Extract the [x, y] coordinate from the center of the cell holding the provided text.  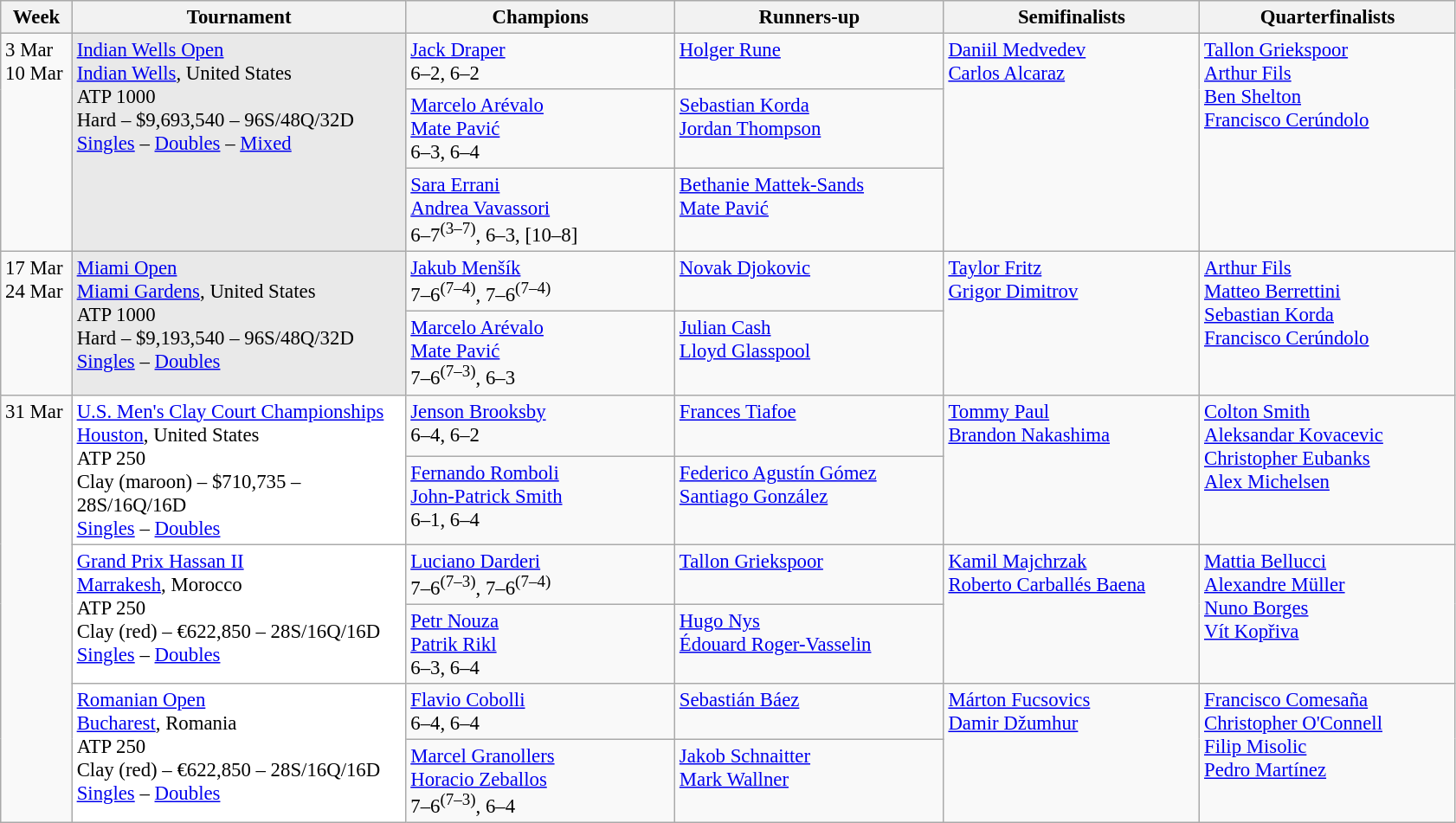
Champions [540, 17]
Flavio Cobolli 6–4, 6–4 [540, 711]
Fernando Romboli John-Patrick Smith 6–1, 6–4 [540, 500]
Kamil Majchrzak Roberto Carballés Baena [1072, 614]
17 Mar24 Mar [36, 324]
Indian Wells OpenIndian Wells, United StatesATP 1000Hard – $9,693,540 – 96S/48Q/32DSingles – Doubles – Mixed [239, 143]
Jack Draper 6–2, 6–2 [540, 62]
Luciano Darderi 7–6(7–3), 7–6(7–4) [540, 575]
Marcelo Arévalo Mate Pavić 6–3, 6–4 [540, 129]
Runners-up [810, 17]
Jakob Schnaitter Mark Wallner [810, 781]
Mattia Bellucci Alexandre Müller Nuno Borges Vít Kopřiva [1328, 614]
Holger Rune [810, 62]
Tallon Griekspoor [810, 575]
Tommy Paul Brandon Nakashima [1072, 469]
U.S. Men's Clay Court ChampionshipsHouston, United StatesATP 250Clay (maroon) – $710,735 – 28S/16Q/16DSingles – Doubles [239, 469]
Bethanie Mattek-Sands Mate Pavić [810, 210]
Sebastian Korda Jordan Thompson [810, 129]
3 Mar10 Mar [36, 143]
Sebastián Báez [810, 711]
Daniil Medvedev Carlos Alcaraz [1072, 143]
Semifinalists [1072, 17]
Sara Errani Andrea Vavassori 6–7(3–7), 6–3, [10–8] [540, 210]
Taylor Fritz Grigor Dimitrov [1072, 324]
Frances Tiafoe [810, 426]
Federico Agustín Gómez Santiago González [810, 500]
Romanian OpenBucharest, RomaniaATP 250Clay (red) – €622,850 – 28S/16Q/16DSingles – Doubles [239, 753]
Jenson Brooksby 6–4, 6–2 [540, 426]
Novak Djokovic [810, 282]
Week [36, 17]
Grand Prix Hassan IIMarrakesh, MoroccoATP 250Clay (red) – €622,850 – 28S/16Q/16DSingles – Doubles [239, 614]
Marcel Granollers Horacio Zeballos 7–6(7–3), 6–4 [540, 781]
Hugo Nys Édouard Roger-Vasselin [810, 644]
Márton Fucsovics Damir Džumhur [1072, 753]
Arthur Fils Matteo Berrettini Sebastian Korda Francisco Cerúndolo [1328, 324]
Quarterfinalists [1328, 17]
Miami OpenMiami Gardens, United StatesATP 1000Hard – $9,193,540 – 96S/48Q/32DSingles – Doubles [239, 324]
Petr Nouza Patrik Rikl 6–3, 6–4 [540, 644]
Jakub Menšík 7–6(7–4), 7–6(7–4) [540, 282]
Tallon Griekspoor Arthur Fils Ben Shelton Francisco Cerúndolo [1328, 143]
Marcelo Arévalo Mate Pavić 7–6(7–3), 6–3 [540, 353]
Tournament [239, 17]
31 Mar [36, 608]
Julian Cash Lloyd Glasspool [810, 353]
Francisco Comesaña Christopher O'Connell Filip Misolic Pedro Martínez [1328, 753]
Colton Smith Aleksandar Kovacevic Christopher Eubanks Alex Michelsen [1328, 469]
